From the cell containing the given text, extract its center point as (x, y) coordinate. 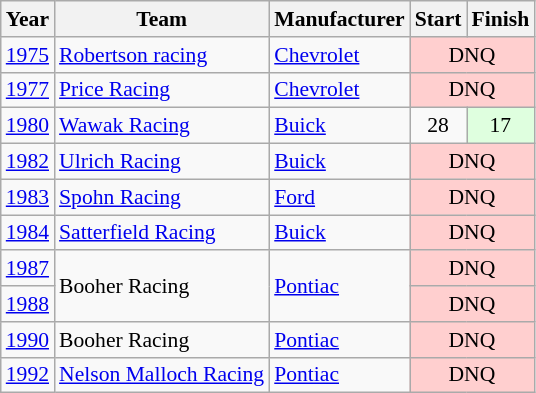
Team (162, 19)
Price Racing (162, 90)
Start (438, 19)
1984 (28, 233)
1992 (28, 375)
Manufacturer (339, 19)
Nelson Malloch Racing (162, 375)
Year (28, 19)
1987 (28, 269)
Finish (500, 19)
1977 (28, 90)
Wawak Racing (162, 126)
28 (438, 126)
1988 (28, 304)
1990 (28, 340)
1982 (28, 162)
Satterfield Racing (162, 233)
Robertson racing (162, 55)
1980 (28, 126)
17 (500, 126)
1983 (28, 197)
Ulrich Racing (162, 162)
Ford (339, 197)
1975 (28, 55)
Spohn Racing (162, 197)
